Provide the [X, Y] coordinate of the cell's center where the given text is located.  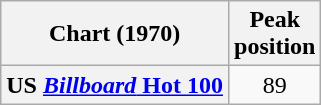
89 [275, 85]
US Billboard Hot 100 [115, 85]
Peakposition [275, 34]
Chart (1970) [115, 34]
